Determine the (X, Y) coordinate at the center of the cell enclosing the given text.  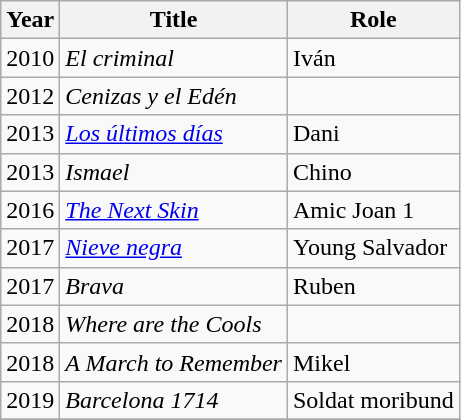
Ruben (373, 286)
Barcelona 1714 (174, 400)
2012 (30, 96)
Brava (174, 286)
Where are the Cools (174, 324)
Cenizas y el Edén (174, 96)
Amic Joan 1 (373, 210)
Young Salvador (373, 248)
Mikel (373, 362)
Iván (373, 58)
The Next Skin (174, 210)
2016 (30, 210)
Chino (373, 172)
Nieve negra (174, 248)
Dani (373, 134)
Role (373, 20)
2019 (30, 400)
El criminal (174, 58)
Los últimos días (174, 134)
Ismael (174, 172)
Soldat moribund (373, 400)
A March to Remember (174, 362)
2010 (30, 58)
Year (30, 20)
Title (174, 20)
